Provide the (x, y) coordinate of the cell's center where the given text is located.  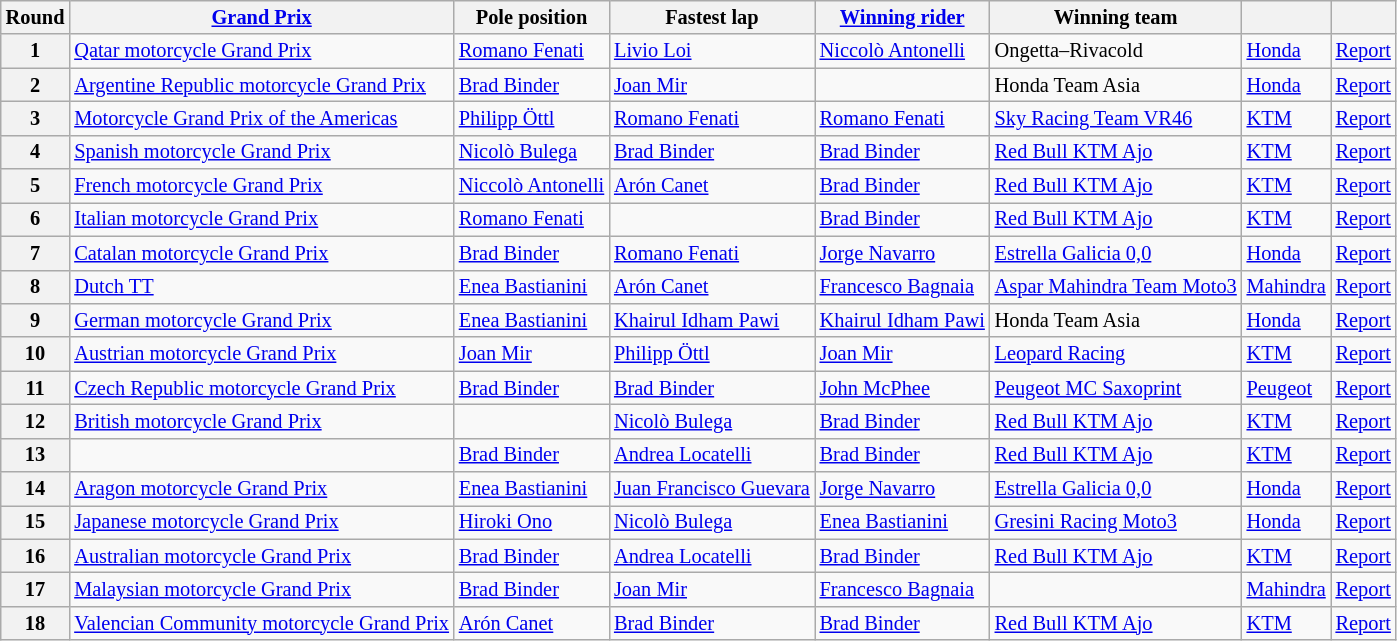
Juan Francisco Guevara (712, 489)
British motorcycle Grand Prix (262, 421)
Sky Racing Team VR46 (1116, 118)
9 (36, 320)
14 (36, 489)
Peugeot MC Saxoprint (1116, 388)
Austrian motorcycle Grand Prix (262, 354)
German motorcycle Grand Prix (262, 320)
5 (36, 186)
Leopard Racing (1116, 354)
Pole position (532, 17)
3 (36, 118)
Spanish motorcycle Grand Prix (262, 152)
1 (36, 51)
4 (36, 152)
John McPhee (902, 388)
French motorcycle Grand Prix (262, 186)
Round (36, 17)
2 (36, 85)
Dutch TT (262, 287)
16 (36, 556)
8 (36, 287)
Winning team (1116, 17)
Valencian Community motorcycle Grand Prix (262, 623)
6 (36, 219)
Peugeot (1286, 388)
Catalan motorcycle Grand Prix (262, 253)
Japanese motorcycle Grand Prix (262, 522)
Italian motorcycle Grand Prix (262, 219)
17 (36, 589)
Australian motorcycle Grand Prix (262, 556)
Hiroki Ono (532, 522)
18 (36, 623)
11 (36, 388)
12 (36, 421)
Motorcycle Grand Prix of the Americas (262, 118)
Aspar Mahindra Team Moto3 (1116, 287)
13 (36, 455)
15 (36, 522)
Gresini Racing Moto3 (1116, 522)
Grand Prix (262, 17)
Malaysian motorcycle Grand Prix (262, 589)
Argentine Republic motorcycle Grand Prix (262, 85)
Aragon motorcycle Grand Prix (262, 489)
Czech Republic motorcycle Grand Prix (262, 388)
Fastest lap (712, 17)
10 (36, 354)
7 (36, 253)
Ongetta–Rivacold (1116, 51)
Qatar motorcycle Grand Prix (262, 51)
Livio Loi (712, 51)
Winning rider (902, 17)
